Pinpoint the cell where the given text exists, returning its [x, y] midpoint coordinate. 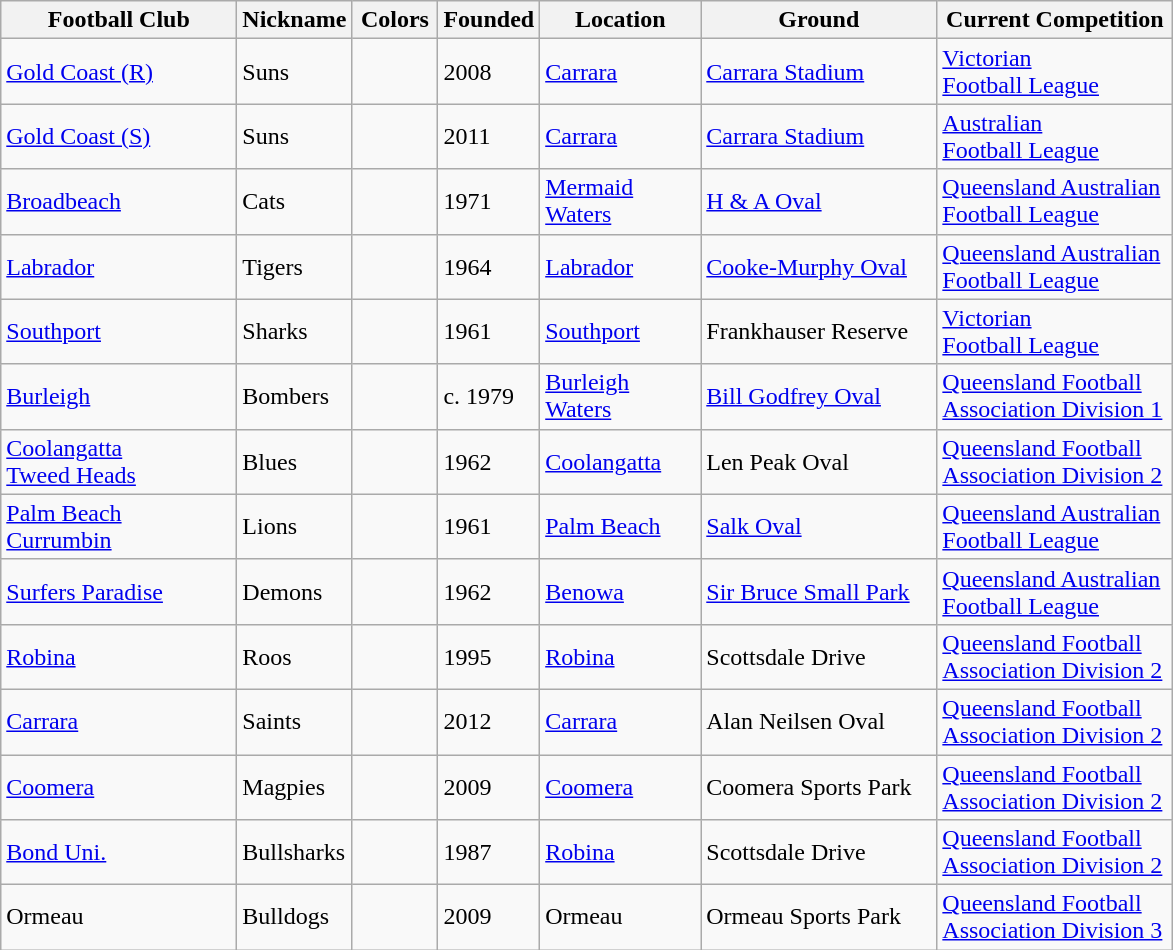
2008 [489, 72]
Burleigh [119, 396]
Cooke-Murphy Oval [819, 266]
Gold Coast (S) [119, 136]
Nickname [294, 20]
Saints [294, 722]
Demons [294, 592]
Queensland FootballAssociation Division 1 [1055, 396]
Len Peak Oval [819, 462]
Mermaid Waters [620, 202]
Bill Godfrey Oval [819, 396]
Sharks [294, 332]
Surfers Paradise [119, 592]
Gold Coast (R) [119, 72]
Football Club [119, 20]
Tigers [294, 266]
Salk Oval [819, 526]
1987 [489, 852]
1964 [489, 266]
Bulldogs [294, 918]
Palm Beach [620, 526]
c. 1979 [489, 396]
Ground [819, 20]
2012 [489, 722]
Blues [294, 462]
Founded [489, 20]
Bombers [294, 396]
Bond Uni. [119, 852]
Sir Bruce Small Park [819, 592]
Broadbeach [119, 202]
Frankhauser Reserve [819, 332]
Alan Neilsen Oval [819, 722]
Palm BeachCurrumbin [119, 526]
Coomera Sports Park [819, 786]
Roos [294, 656]
Coolangatta [620, 462]
Current Competition [1055, 20]
H & A Oval [819, 202]
Benowa [620, 592]
1995 [489, 656]
Magpies [294, 786]
CoolangattaTweed Heads [119, 462]
1971 [489, 202]
Bullsharks [294, 852]
AustralianFootball League [1055, 136]
Ormeau Sports Park [819, 918]
Colors [395, 20]
Lions [294, 526]
2011 [489, 136]
Cats [294, 202]
Queensland FootballAssociation Division 3 [1055, 918]
Burleigh Waters [620, 396]
Location [620, 20]
